For the text-containing cell, return its midpoint in [X, Y] coordinate format. 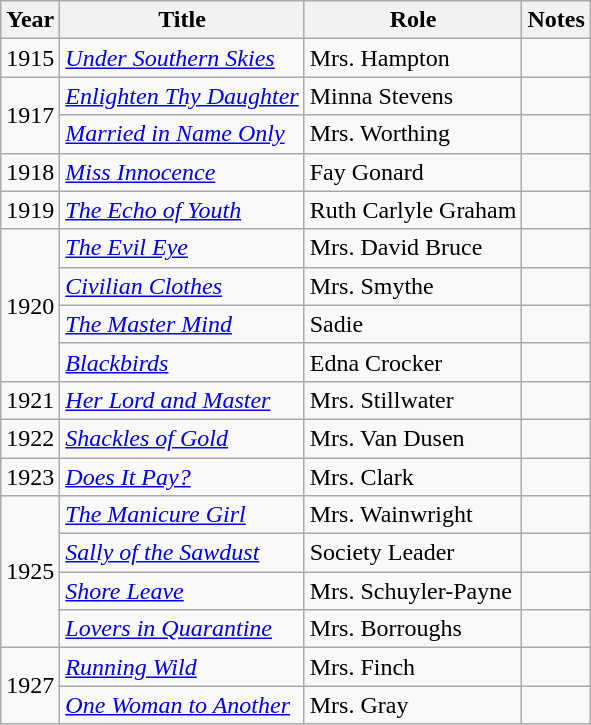
Sadie [413, 324]
Mrs. Borroughs [413, 629]
The Evil Eye [182, 248]
Her Lord and Master [182, 400]
Mrs. Worthing [413, 134]
Ruth Carlyle Graham [413, 210]
1917 [30, 115]
Mrs. Hampton [413, 58]
1920 [30, 305]
Shore Leave [182, 591]
Blackbirds [182, 362]
Mrs. Gray [413, 705]
1925 [30, 572]
Does It Pay? [182, 477]
Lovers in Quarantine [182, 629]
Mrs. Finch [413, 667]
Role [413, 20]
Miss Innocence [182, 172]
Title [182, 20]
Mrs. Smythe [413, 286]
Under Southern Skies [182, 58]
1915 [30, 58]
Minna Stevens [413, 96]
1923 [30, 477]
Mrs. Stillwater [413, 400]
Enlighten Thy Daughter [182, 96]
Mrs. Clark [413, 477]
Running Wild [182, 667]
The Echo of Youth [182, 210]
Civilian Clothes [182, 286]
The Master Mind [182, 324]
Mrs. Van Dusen [413, 438]
One Woman to Another [182, 705]
Society Leader [413, 553]
Sally of the Sawdust [182, 553]
1922 [30, 438]
Edna Crocker [413, 362]
Mrs. David Bruce [413, 248]
1918 [30, 172]
Mrs. Wainwright [413, 515]
Fay Gonard [413, 172]
Year [30, 20]
Married in Name Only [182, 134]
1927 [30, 686]
Notes [556, 20]
1919 [30, 210]
Mrs. Schuyler-Payne [413, 591]
The Manicure Girl [182, 515]
Shackles of Gold [182, 438]
1921 [30, 400]
